Locate the cell with the specified text and output its (x, y) center coordinate. 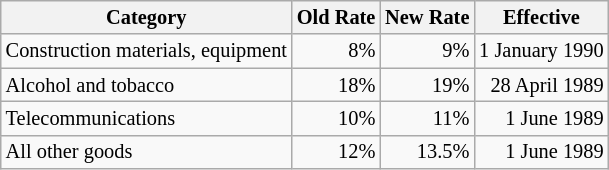
Old Rate (336, 17)
New Rate (427, 17)
Effective (541, 17)
Alcohol and tobacco (146, 85)
All other goods (146, 152)
19% (427, 85)
9% (427, 51)
Category (146, 17)
11% (427, 118)
12% (336, 152)
13.5% (427, 152)
8% (336, 51)
Construction materials, equipment (146, 51)
28 April 1989 (541, 85)
1 January 1990 (541, 51)
Telecommunications (146, 118)
10% (336, 118)
18% (336, 85)
